Determine the (X, Y) coordinate at the center of the cell enclosing the given text.  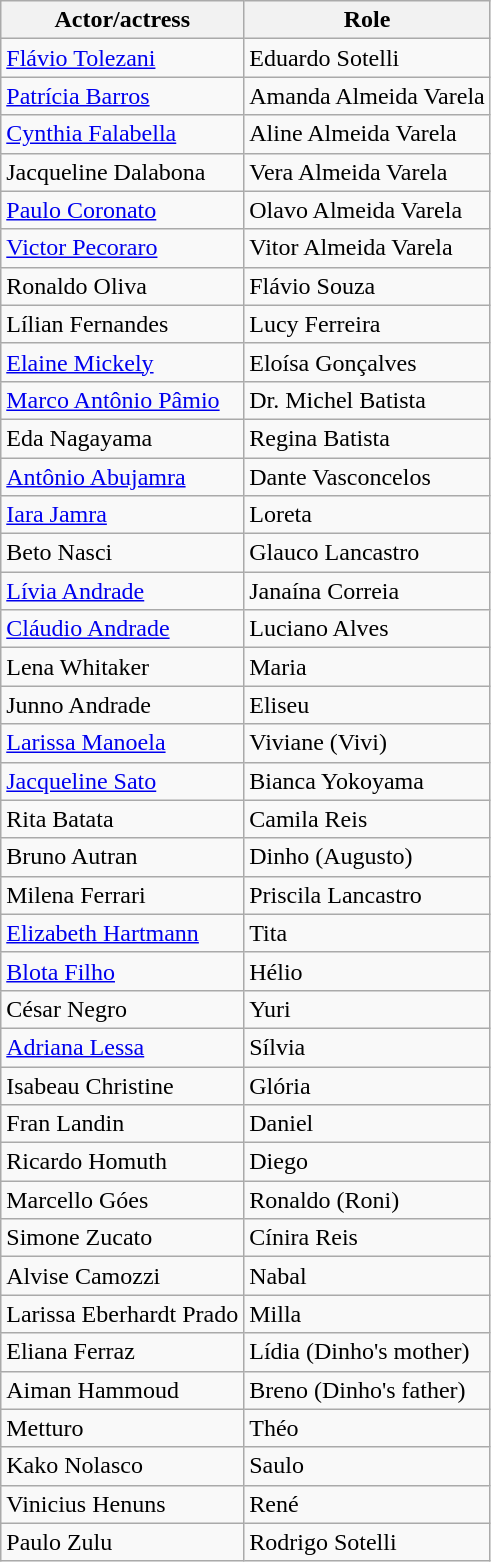
Jacqueline Dalabona (122, 172)
Loreta (368, 515)
Actor/actress (122, 20)
Hélio (368, 971)
Marcello Góes (122, 1200)
Isabeau Christine (122, 1085)
Junno Andrade (122, 705)
Nabal (368, 1276)
Théo (368, 1428)
Aiman Hammoud (122, 1390)
Breno (Dinho's father) (368, 1390)
Maria (368, 667)
Glória (368, 1085)
Beto Nasci (122, 553)
Amanda Almeida Varela (368, 96)
Eda Nagayama (122, 438)
Larissa Manoela (122, 743)
Lena Whitaker (122, 667)
Olavo Almeida Varela (368, 210)
Kako Nolasco (122, 1466)
Rita Batata (122, 819)
Ronaldo (Roni) (368, 1200)
Role (368, 20)
Dinho (Augusto) (368, 857)
Metturo (122, 1428)
Diego (368, 1162)
Ronaldo Oliva (122, 286)
Flávio Tolezani (122, 58)
Lílian Fernandes (122, 324)
Blota Filho (122, 971)
Regina Batista (368, 438)
César Negro (122, 1009)
Adriana Lessa (122, 1047)
Ricardo Homuth (122, 1162)
Dante Vasconcelos (368, 477)
Eduardo Sotelli (368, 58)
Fran Landin (122, 1124)
Milena Ferrari (122, 895)
Patrícia Barros (122, 96)
Cynthia Falabella (122, 134)
Luciano Alves (368, 629)
Lucy Ferreira (368, 324)
Glauco Lancastro (368, 553)
Eliseu (368, 705)
Daniel (368, 1124)
Camila Reis (368, 819)
Viviane (Vivi) (368, 743)
Priscila Lancastro (368, 895)
Janaína Correia (368, 591)
René (368, 1504)
Yuri (368, 1009)
Larissa Eberhardt Prado (122, 1314)
Bianca Yokoyama (368, 781)
Vinicius Henuns (122, 1504)
Eloísa Gonçalves (368, 362)
Iara Jamra (122, 515)
Bruno Autran (122, 857)
Sílvia (368, 1047)
Tita (368, 933)
Milla (368, 1314)
Cínira Reis (368, 1238)
Eliana Ferraz (122, 1352)
Vera Almeida Varela (368, 172)
Jacqueline Sato (122, 781)
Antônio Abujamra (122, 477)
Aline Almeida Varela (368, 134)
Elaine Mickely (122, 362)
Elizabeth Hartmann (122, 933)
Paulo Zulu (122, 1542)
Marco Antônio Pâmio (122, 400)
Alvise Camozzi (122, 1276)
Saulo (368, 1466)
Victor Pecoraro (122, 248)
Lídia (Dinho's mother) (368, 1352)
Vitor Almeida Varela (368, 248)
Paulo Coronato (122, 210)
Lívia Andrade (122, 591)
Flávio Souza (368, 286)
Simone Zucato (122, 1238)
Cláudio Andrade (122, 629)
Rodrigo Sotelli (368, 1542)
Dr. Michel Batista (368, 400)
